Return [X, Y] of the center of cell containing provided text 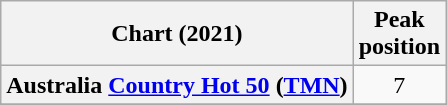
Chart (2021) [177, 34]
Peakposition [399, 34]
7 [399, 85]
Australia Country Hot 50 (TMN) [177, 85]
